Return (x, y) of the center of cell containing provided text 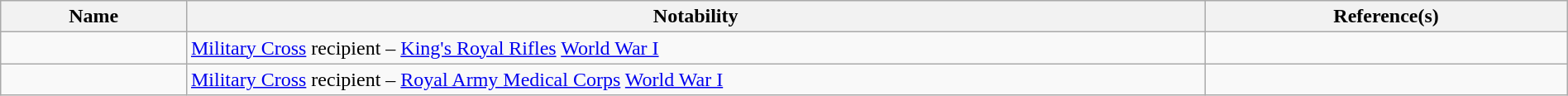
Reference(s) (1386, 17)
Military Cross recipient – Royal Army Medical Corps World War I (695, 79)
Notability (695, 17)
Military Cross recipient – King's Royal Rifles World War I (695, 48)
Name (94, 17)
